Capture the cell that displays the provided text and extract its (x, y) central coordinate. 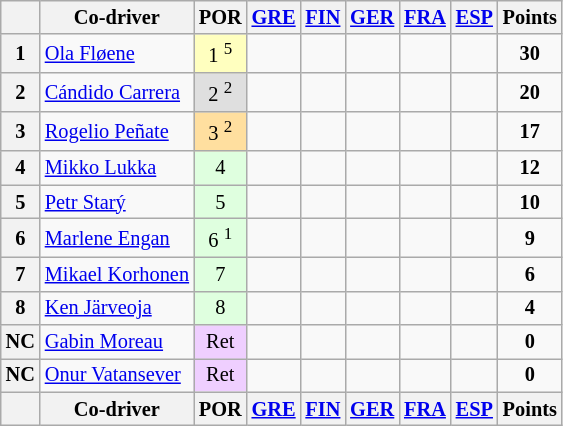
Ken Järveoja (117, 308)
Mikael Korhonen (117, 274)
30 (530, 54)
3 (20, 132)
Petr Starý (117, 202)
9 (530, 238)
Rogelio Peñate (117, 132)
Mikko Lukka (117, 168)
1 (20, 54)
20 (530, 92)
1 5 (220, 54)
17 (530, 132)
Onur Vatansever (117, 375)
10 (530, 202)
Gabin Moreau (117, 341)
Cándido Carrera (117, 92)
6 1 (220, 238)
12 (530, 168)
3 2 (220, 132)
2 (20, 92)
2 2 (220, 92)
Marlene Engan (117, 238)
Ola Fløene (117, 54)
